Pinpoint the cell where the given text exists, returning its [X, Y] midpoint coordinate. 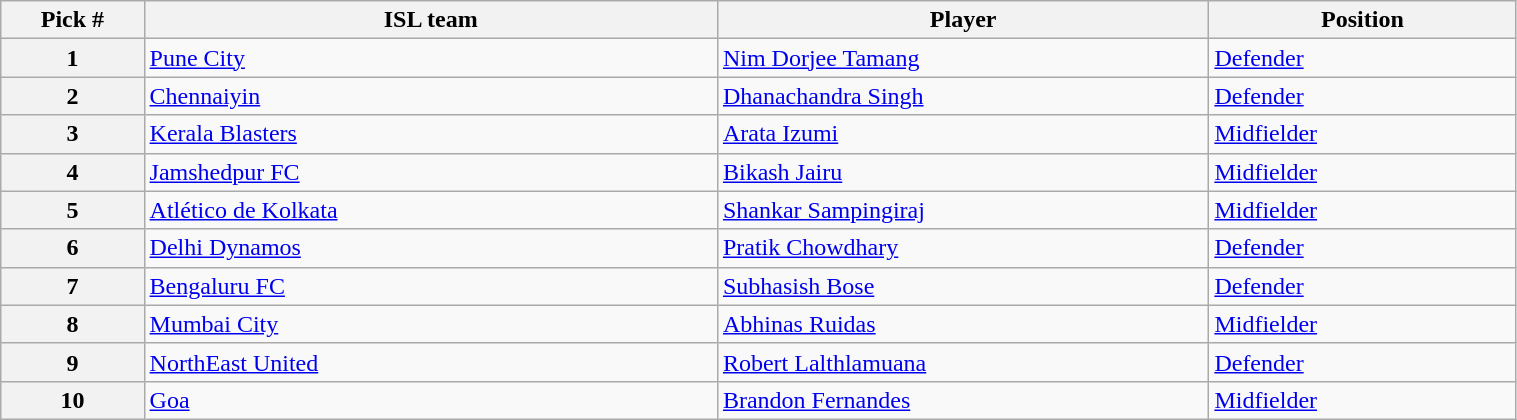
7 [72, 286]
8 [72, 324]
Goa [430, 400]
Pune City [430, 58]
Bengaluru FC [430, 286]
Robert Lalthlamuana [962, 362]
1 [72, 58]
Mumbai City [430, 324]
6 [72, 248]
Jamshedpur FC [430, 172]
Dhanachandra Singh [962, 96]
2 [72, 96]
Kerala Blasters [430, 134]
Delhi Dynamos [430, 248]
5 [72, 210]
Bikash Jairu [962, 172]
Position [1362, 20]
ISL team [430, 20]
3 [72, 134]
Atlético de Kolkata [430, 210]
Shankar Sampingiraj [962, 210]
Abhinas Ruidas [962, 324]
Nim Dorjee Tamang [962, 58]
Chennaiyin [430, 96]
Brandon Fernandes [962, 400]
9 [72, 362]
NorthEast United [430, 362]
Pratik Chowdhary [962, 248]
Arata Izumi [962, 134]
Player [962, 20]
10 [72, 400]
Subhasish Bose [962, 286]
4 [72, 172]
Pick # [72, 20]
